Determine the [X, Y] coordinate at the center of the cell enclosing the given text.  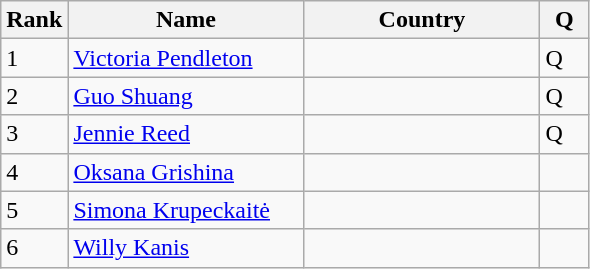
Victoria Pendleton [186, 58]
Guo Shuang [186, 96]
Name [186, 20]
1 [34, 58]
Rank [34, 20]
4 [34, 172]
Country [422, 20]
Willy Kanis [186, 248]
Jennie Reed [186, 134]
2 [34, 96]
3 [34, 134]
6 [34, 248]
Oksana Grishina [186, 172]
5 [34, 210]
Simona Krupeckaitė [186, 210]
